Locate the cell with the specified text and output its (X, Y) center coordinate. 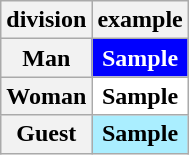
division (46, 20)
example (140, 20)
Guest (46, 134)
Woman (46, 96)
Man (46, 58)
